Return the (x, y) coordinate for the center point of the cell that contains the specified text.  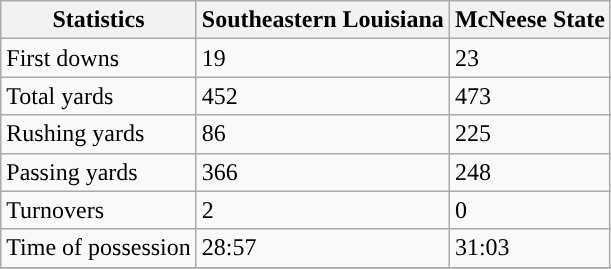
23 (530, 58)
Time of possession (99, 248)
452 (322, 96)
Passing yards (99, 172)
225 (530, 134)
366 (322, 172)
Statistics (99, 20)
Rushing yards (99, 134)
2 (322, 210)
86 (322, 134)
Southeastern Louisiana (322, 20)
0 (530, 210)
Total yards (99, 96)
McNeese State (530, 20)
Turnovers (99, 210)
First downs (99, 58)
28:57 (322, 248)
248 (530, 172)
19 (322, 58)
31:03 (530, 248)
473 (530, 96)
